Identify which cell holds the provided text, then report its (X, Y) central coordinate. 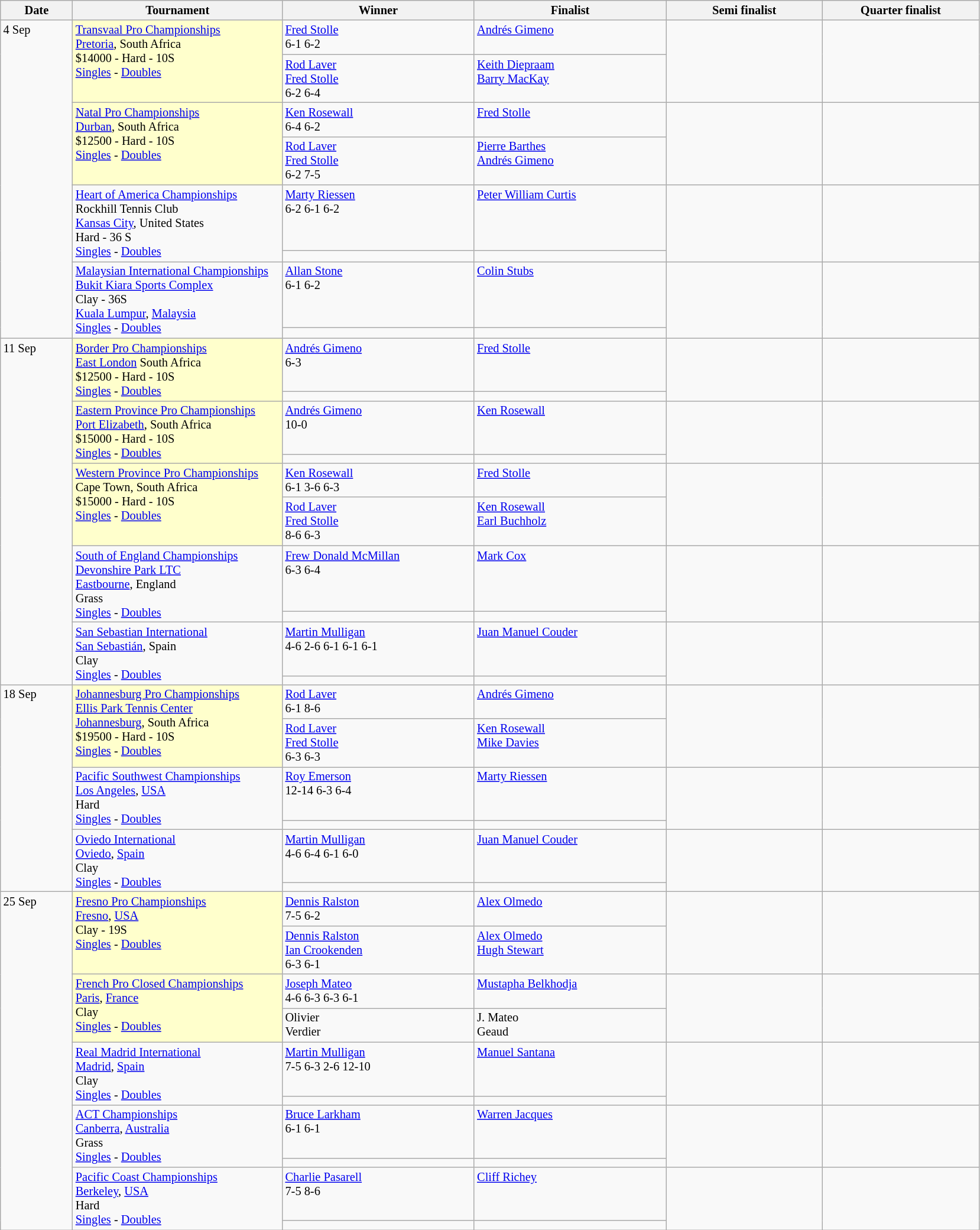
Ken Rosewall Mike Davies (570, 743)
Tournament (177, 10)
Rod Laver Fred Stolle6-2 7-5 (378, 161)
4 Sep (37, 179)
Transvaal Pro ChampionshipsPretoria, South Africa$14000 - Hard - 10SSingles - Doubles (177, 61)
Peter William Curtis (570, 218)
25 Sep (37, 1060)
Bruce Larkham6-1 6-1 (378, 1131)
Pierre Barthes Andrés Gimeno (570, 161)
Ken Rosewall6-1 3-6 6-3 (378, 480)
Frew Donald McMillan6-3 6-4 (378, 578)
Heart of America ChampionshipsRockhill Tennis ClubKansas City, United StatesHard - 36 SSingles - Doubles (177, 223)
San Sebastian InternationalSan Sebastián, SpainClaySingles - Doubles (177, 653)
ACT Championships Canberra, AustraliaGrassSingles - Doubles (177, 1136)
Dennis Ralston7-5 6-2 (378, 908)
Ken Rosewall6-4 6-2 (378, 119)
Keith Diepraam Barry MacKay (570, 79)
South of England ChampionshipsDevonshire Park LTCEastbourne, EnglandGrassSingles - Doubles (177, 584)
Rod Laver Fred Stolle8-6 6-3 (378, 521)
Border Pro ChampionshipsEast London South Africa$12500 - Hard - 10SSingles - Doubles (177, 369)
Johannesburg Pro ChampionshipsEllis Park Tennis CenterJohannesburg, South Africa$19500 - Hard - 10SSingles - Doubles (177, 726)
Manuel Santana (570, 1069)
Roy Emerson12-14 6-3 6-4 (378, 793)
Martin Mulligan4-6 6-4 6-1 6-0 (378, 856)
Fred Stolle6-1 6-2 (378, 37)
Rod Laver Fred Stolle6-3 6-3 (378, 743)
Pacific Coast Championships Berkeley, USAHard Singles - Doubles (177, 1198)
Rod Laver6-1 8-6 (378, 702)
Marty Riessen (570, 793)
Alex Olmedo Hugh Stewart (570, 950)
Olivier Verdier (378, 1025)
Quarter finalist (901, 10)
Western Province Pro ChampionshipsCape Town, South Africa$15000 - Hard - 10SSingles - Doubles (177, 504)
Mark Cox (570, 578)
Martin Mulligan7-5 6-3 2-6 12-10 (378, 1069)
Eastern Province Pro ChampionshipsPort Elizabeth, South Africa$15000 - Hard - 10SSingles - Doubles (177, 432)
Semi finalist (745, 10)
Date (37, 10)
Finalist (570, 10)
Joseph Mateo4-6 6-3 6-3 6-1 (378, 991)
Marty Riessen6-2 6-1 6-2 (378, 218)
Ken Rosewall Earl Buchholz (570, 521)
Winner (378, 10)
11 Sep (37, 511)
Martin Mulligan4-6 2-6 6-1 6-1 6-1 (378, 648)
J. Mateo Geaud (570, 1025)
Andrés Gimeno6-3 (378, 365)
French Pro Closed ChampionshipsParis, FranceClay Singles - Doubles (177, 1008)
18 Sep (37, 788)
Andrés Gimeno10-0 (378, 427)
Fresno Pro Championships Fresno, USAClay - 19SSingles - Doubles (177, 933)
Dennis Ralston Ian Crookenden6-3 6-1 (378, 950)
Natal Pro ChampionshipsDurban, South Africa$12500 - Hard - 10SSingles - Doubles (177, 143)
Colin Stubs (570, 294)
Rod Laver Fred Stolle6-2 6-4 (378, 79)
Charlie Pasarell7-5 8-6 (378, 1193)
Malaysian International ChampionshipsBukit Kiara Sports ComplexClay - 36SKuala Lumpur, MalaysiaSingles - Doubles (177, 300)
Real Madrid International Madrid, Spain ClaySingles - Doubles (177, 1073)
Mustapha Belkhodja (570, 991)
Alex Olmedo (570, 908)
Oviedo InternationalOviedo, SpainClaySingles - Doubles (177, 861)
Allan Stone6-1 6-2 (378, 294)
Cliff Richey (570, 1193)
Pacific Southwest ChampionshipsLos Angeles, USAHard Singles - Doubles (177, 798)
Warren Jacques (570, 1131)
Ken Rosewall (570, 427)
